Output the (x, y) coordinate of the center of the cell containing the given text.  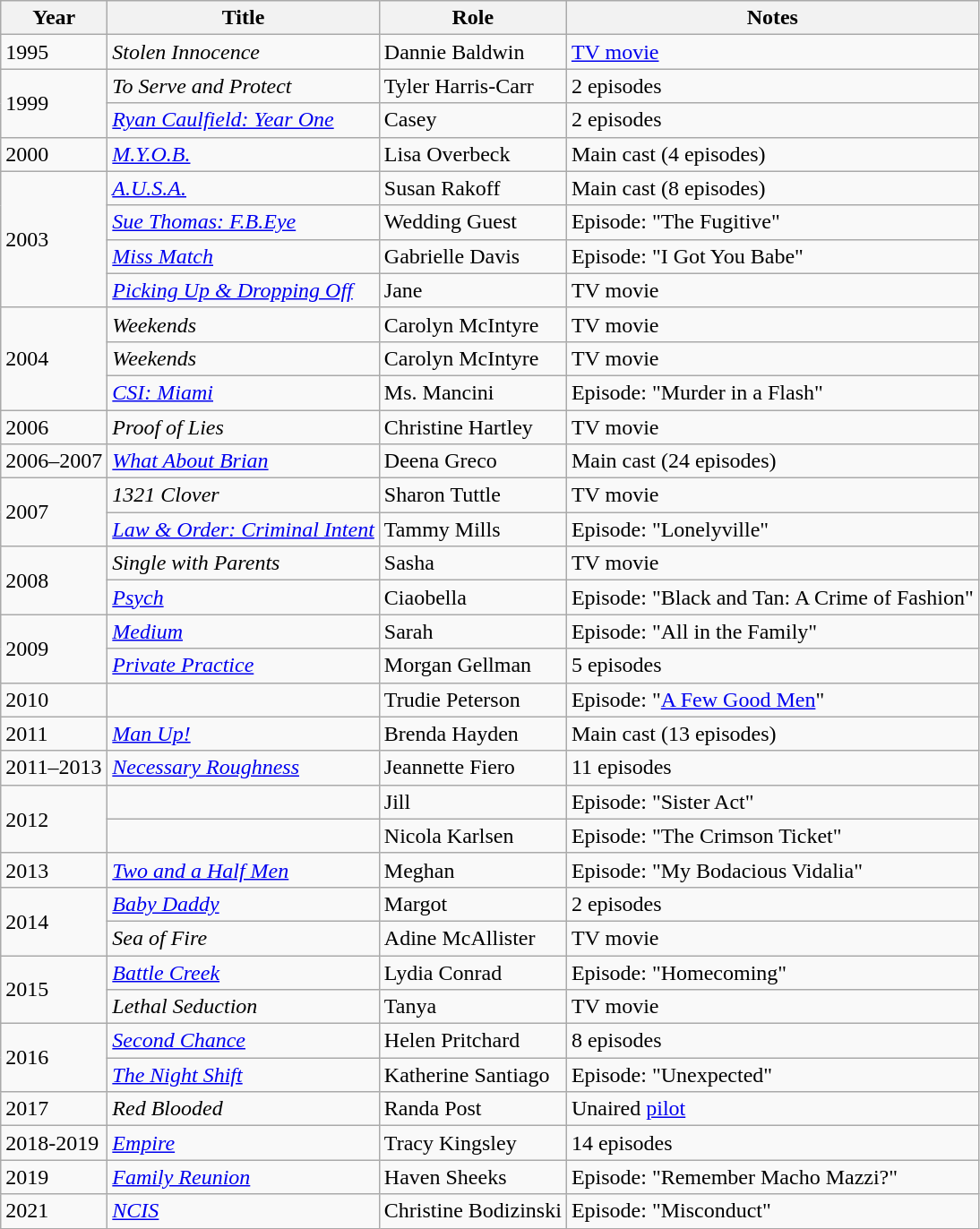
Necessary Roughness (244, 768)
Medium (244, 632)
2013 (54, 870)
Episode: "Remember Macho Mazzi?" (772, 1177)
2009 (54, 649)
Baby Daddy (244, 904)
Episode: "Sister Act" (772, 802)
Meghan (473, 870)
2017 (54, 1109)
Sharon Tuttle (473, 495)
2003 (54, 239)
Lydia Conrad (473, 972)
A.U.S.A. (244, 188)
Lisa Overbeck (473, 154)
1995 (54, 52)
Randa Post (473, 1109)
Episode: "Lonelyville" (772, 529)
Family Reunion (244, 1177)
2010 (54, 700)
Jeannette Fiero (473, 768)
2008 (54, 580)
2018-2019 (54, 1143)
Notes (772, 18)
Episode: "Misconduct" (772, 1211)
Haven Sheeks (473, 1177)
2014 (54, 921)
Sea of Fire (244, 938)
2019 (54, 1177)
2006 (54, 427)
Deena Greco (473, 461)
Tammy Mills (473, 529)
Second Chance (244, 1041)
Episode: "Murder in a Flash" (772, 392)
The Night Shift (244, 1075)
Main cast (4 episodes) (772, 154)
Lethal Seduction (244, 1007)
2021 (54, 1211)
2007 (54, 512)
2004 (54, 358)
Battle Creek (244, 972)
Casey (473, 120)
Susan Rakoff (473, 188)
Episode: "All in the Family" (772, 632)
Episode: "The Crimson Ticket" (772, 836)
2016 (54, 1058)
Unaired pilot (772, 1109)
Adine McAllister (473, 938)
Year (54, 18)
Sasha (473, 563)
Tyler Harris-Carr (473, 86)
Margot (473, 904)
Stolen Innocence (244, 52)
Episode: "Black and Tan: A Crime of Fashion" (772, 597)
Episode: "My Bodacious Vidalia" (772, 870)
Sarah (473, 632)
Proof of Lies (244, 427)
Gabrielle Davis (473, 256)
Jill (473, 802)
Role (473, 18)
2006–2007 (54, 461)
14 episodes (772, 1143)
Ms. Mancini (473, 392)
Katherine Santiago (473, 1075)
Episode: "Unexpected" (772, 1075)
11 episodes (772, 768)
Nicola Karlsen (473, 836)
What About Brian (244, 461)
Tracy Kingsley (473, 1143)
Episode: "A Few Good Men" (772, 700)
Main cast (8 episodes) (772, 188)
2011–2013 (54, 768)
To Serve and Protect (244, 86)
5 episodes (772, 666)
M.Y.O.B. (244, 154)
Helen Pritchard (473, 1041)
Episode: "Homecoming" (772, 972)
2015 (54, 989)
Title (244, 18)
Empire (244, 1143)
2000 (54, 154)
Episode: "The Fugitive" (772, 222)
Episode: "I Got You Babe" (772, 256)
8 episodes (772, 1041)
1999 (54, 103)
Dannie Baldwin (473, 52)
Main cast (13 episodes) (772, 734)
Morgan Gellman (473, 666)
Christine Bodizinski (473, 1211)
Main cast (24 episodes) (772, 461)
Psych (244, 597)
Christine Hartley (473, 427)
Man Up! (244, 734)
1321 Clover (244, 495)
2012 (54, 819)
Brenda Hayden (473, 734)
Two and a Half Men (244, 870)
Tanya (473, 1007)
Sue Thomas: F.B.Eye (244, 222)
Miss Match (244, 256)
Private Practice (244, 666)
Single with Parents (244, 563)
Picking Up & Dropping Off (244, 290)
Trudie Peterson (473, 700)
2011 (54, 734)
CSI: Miami (244, 392)
Red Blooded (244, 1109)
Ciaobella (473, 597)
Wedding Guest (473, 222)
NCIS (244, 1211)
Jane (473, 290)
Ryan Caulfield: Year One (244, 120)
Law & Order: Criminal Intent (244, 529)
